From the cell containing the given text, extract its center point as [x, y] coordinate. 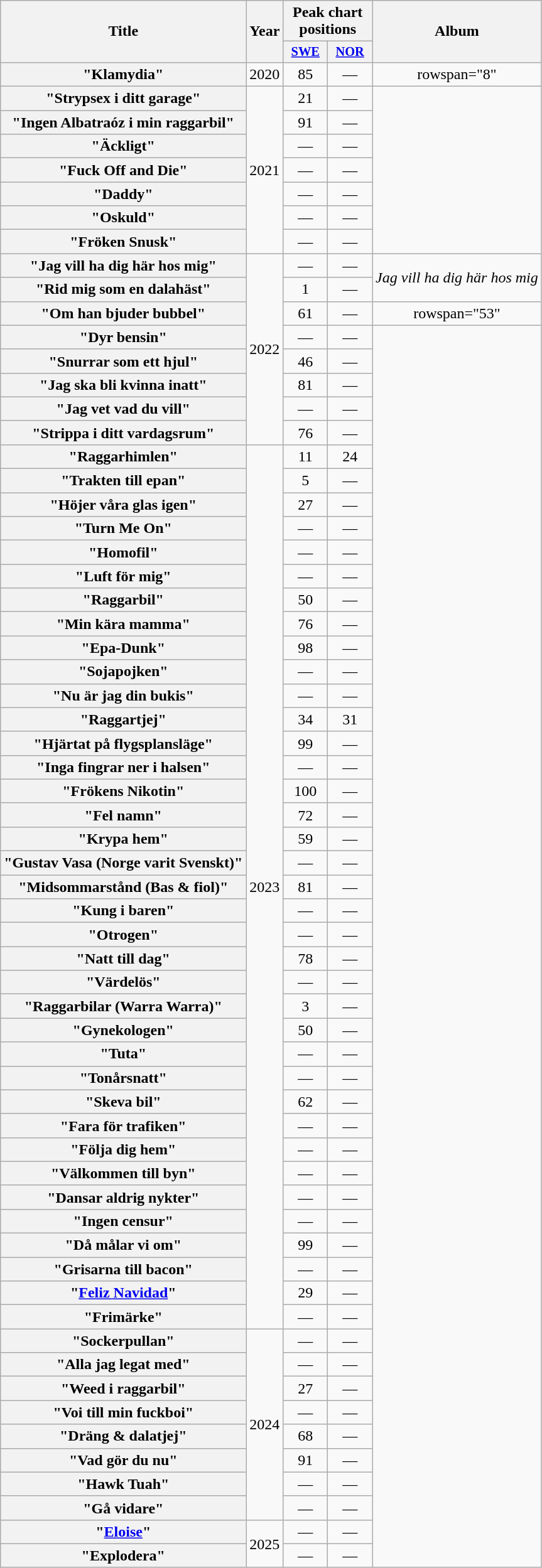
1 [305, 289]
"Ingen censur" [123, 1221]
SWE [305, 52]
"Rid mig som en dalahäst" [123, 289]
3 [305, 1006]
"Midsommarstånd (Bas & fiol)" [123, 887]
59 [305, 839]
Year [265, 31]
"Weed i raggarbil" [123, 1388]
"Tuta" [123, 1054]
"Frimärke" [123, 1317]
2020 [265, 74]
98 [305, 648]
"Otrogen" [123, 935]
21 [305, 99]
Album [457, 31]
Title [123, 31]
61 [305, 313]
"Snurrar som ett hjul" [123, 361]
"Strypsex i ditt garage" [123, 99]
"Då målar vi om" [123, 1245]
"Fara för trafiken" [123, 1125]
"Dräng & dalatjej" [123, 1436]
78 [305, 959]
"Fuck Off and Die" [123, 170]
2023 [265, 886]
"Inga fingrar ner i halsen" [123, 767]
2025 [265, 1544]
Jag vill ha dig här hos mig [457, 277]
"Gustav Vasa (Norge varit Svenskt)" [123, 863]
2022 [265, 349]
"Kung i baren" [123, 911]
"Sojapojken" [123, 672]
46 [305, 361]
"Trakten till epan" [123, 481]
"Fel namn" [123, 815]
5 [305, 481]
34 [305, 719]
"Ingen Albatraóz i min raggarbil" [123, 122]
"Epa-Dunk" [123, 648]
29 [305, 1293]
2024 [265, 1424]
"Hjärtat på flygsplansläge" [123, 743]
"Följa dig hem" [123, 1149]
"Raggarhimlen" [123, 456]
"Jag vet vad du vill" [123, 409]
11 [305, 456]
"Sockerpullan" [123, 1341]
"Strippa i ditt vardagsrum" [123, 432]
"Gå vidare" [123, 1508]
100 [305, 791]
"Om han bjuder bubbel" [123, 313]
"Daddy" [123, 194]
"Turn Me On" [123, 529]
"Nu är jag din bukis" [123, 695]
"Värdelös" [123, 982]
"Välkommen till byn" [123, 1173]
"Grisarna till bacon" [123, 1269]
62 [305, 1102]
85 [305, 74]
"Gynekologen" [123, 1030]
"Eloise" [123, 1532]
"Dansar aldrig nykter" [123, 1197]
"Alla jag legat med" [123, 1365]
"Raggartjej" [123, 719]
"Tonårsnatt" [123, 1078]
"Höjer våra glas igen" [123, 505]
"Frökens Nikotin" [123, 791]
"Klamydia" [123, 74]
"Dyr bensin" [123, 337]
"Vad gör du nu" [123, 1460]
"Jag vill ha dig här hos mig" [123, 266]
Peak chart positions [328, 21]
"Hawk Tuah" [123, 1484]
"Min kära mamma" [123, 624]
rowspan="53" [457, 313]
NOR [350, 52]
2021 [265, 170]
"Feliz Navidad" [123, 1293]
31 [350, 719]
24 [350, 456]
"Äckligt" [123, 146]
"Raggarbilar (Warra Warra)" [123, 1006]
"Oskuld" [123, 218]
68 [305, 1436]
rowspan="8" [457, 74]
"Raggarbil" [123, 600]
"Homofil" [123, 552]
"Voi till min fuckboi" [123, 1412]
"Luft för mig" [123, 576]
"Explodera" [123, 1555]
"Natt till dag" [123, 959]
72 [305, 815]
"Jag ska bli kvinna inatt" [123, 385]
"Krypa hem" [123, 839]
"Fröken Snusk" [123, 242]
"Skeva bil" [123, 1102]
